For the text-containing cell, return its midpoint in (X, Y) coordinate format. 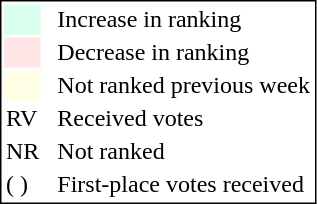
Not ranked (184, 151)
( ) (22, 185)
First-place votes received (184, 185)
NR (22, 151)
Increase in ranking (184, 19)
Not ranked previous week (184, 85)
Received votes (184, 119)
Decrease in ranking (184, 53)
RV (22, 119)
